Pinpoint the cell where the given text exists, returning its (X, Y) midpoint coordinate. 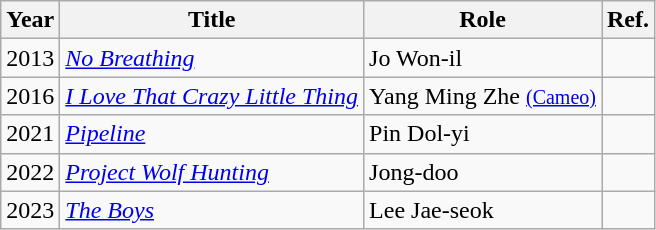
2022 (30, 172)
2023 (30, 210)
2021 (30, 134)
2013 (30, 58)
Jo Won-il (483, 58)
Year (30, 20)
Jong-doo (483, 172)
Lee Jae-seok (483, 210)
No Breathing (212, 58)
The Boys (212, 210)
Yang Ming Zhe (Cameo) (483, 96)
Ref. (628, 20)
I Love That Crazy Little Thing (212, 96)
Pin Dol-yi (483, 134)
Pipeline (212, 134)
Project Wolf Hunting (212, 172)
Title (212, 20)
Role (483, 20)
2016 (30, 96)
